Pinpoint the cell where the given text exists, returning its (X, Y) midpoint coordinate. 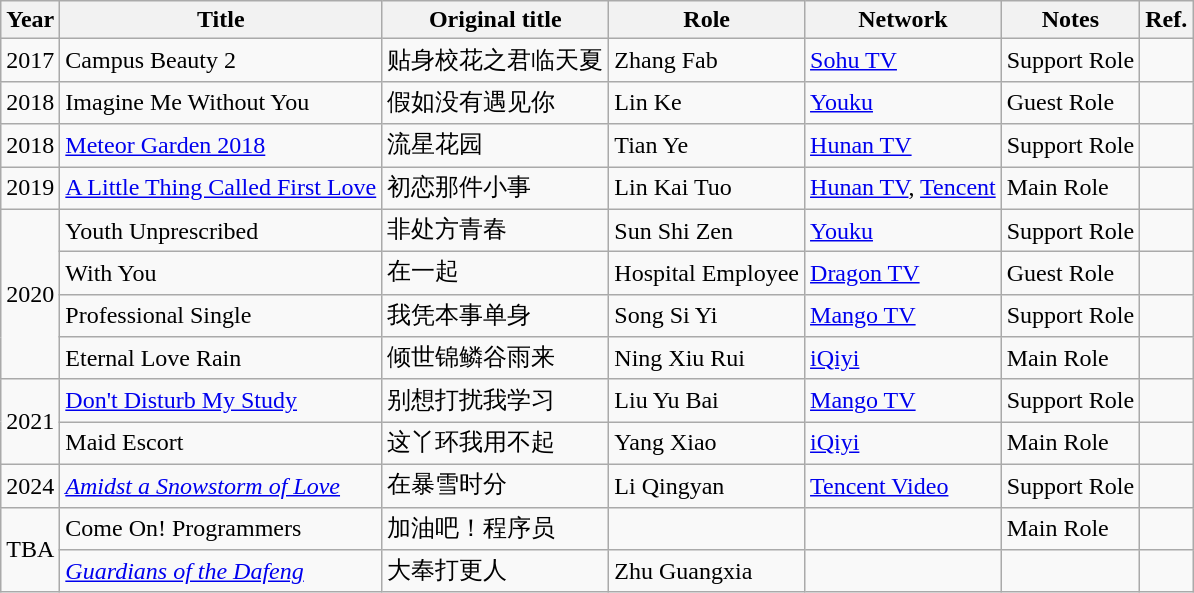
Original title (496, 20)
这丫环我用不起 (496, 444)
非处方青春 (496, 230)
贴身校花之君临天夏 (496, 60)
2021 (30, 422)
假如没有遇见你 (496, 102)
Imagine Me Without You (221, 102)
Hunan TV, Tencent (904, 188)
Yang Xiao (707, 444)
在暴雪时分 (496, 486)
A Little Thing Called First Love (221, 188)
Campus Beauty 2 (221, 60)
Youth Unprescribed (221, 230)
2019 (30, 188)
Network (904, 20)
加油吧！程序员 (496, 528)
2017 (30, 60)
Maid Escort (221, 444)
大奉打更人 (496, 572)
Role (707, 20)
Guardians of the Dafeng (221, 572)
Notes (1070, 20)
Amidst a Snowstorm of Love (221, 486)
Tian Ye (707, 146)
Hospital Employee (707, 274)
Sun Shi Zen (707, 230)
Professional Single (221, 316)
Sohu TV (904, 60)
Eternal Love Rain (221, 358)
Li Qingyan (707, 486)
Zhu Guangxia (707, 572)
Lin Ke (707, 102)
Ning Xiu Rui (707, 358)
2024 (30, 486)
Meteor Garden 2018 (221, 146)
With You (221, 274)
Title (221, 20)
Lin Kai Tuo (707, 188)
倾世锦鳞谷雨来 (496, 358)
Song Si Yi (707, 316)
流星花园 (496, 146)
2020 (30, 294)
Liu Yu Bai (707, 400)
别想打扰我学习 (496, 400)
TBA (30, 550)
Year (30, 20)
Dragon TV (904, 274)
Come On! Programmers (221, 528)
Zhang Fab (707, 60)
我凭本事单身 (496, 316)
Don't Disturb My Study (221, 400)
初恋那件小事 (496, 188)
Tencent Video (904, 486)
在一起 (496, 274)
Hunan TV (904, 146)
Ref. (1166, 20)
